Search for the cell housing the specified text and yield its [X, Y] center coordinate. 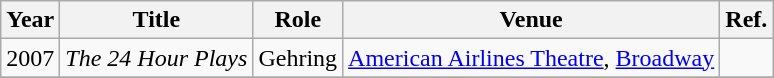
2007 [30, 58]
The 24 Hour Plays [156, 58]
Gehring [298, 58]
Venue [532, 20]
Ref. [746, 20]
American Airlines Theatre, Broadway [532, 58]
Title [156, 20]
Role [298, 20]
Year [30, 20]
